Return the [X, Y] coordinate for the center point of the cell that contains the specified text.  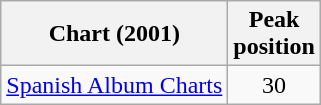
Chart (2001) [114, 34]
Peakposition [274, 34]
30 [274, 85]
Spanish Album Charts [114, 85]
